Pinpoint the cell where the given text exists, returning its [x, y] midpoint coordinate. 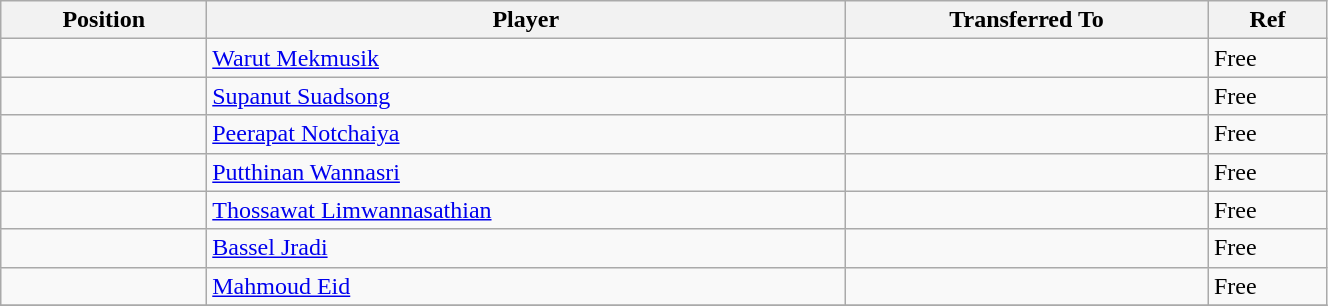
Peerapat Notchaiya [526, 134]
Position [104, 20]
Supanut Suadsong [526, 96]
Bassel Jradi [526, 248]
Player [526, 20]
Putthinan Wannasri [526, 172]
Mahmoud Eid [526, 286]
Warut Mekmusik [526, 58]
Ref [1267, 20]
Thossawat Limwannasathian [526, 210]
Transferred To [1027, 20]
